Determine the [X, Y] coordinate at the center of the cell enclosing the given text.  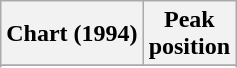
Peakposition [189, 34]
Chart (1994) [72, 34]
